Search for the cell housing the specified text and yield its [x, y] center coordinate. 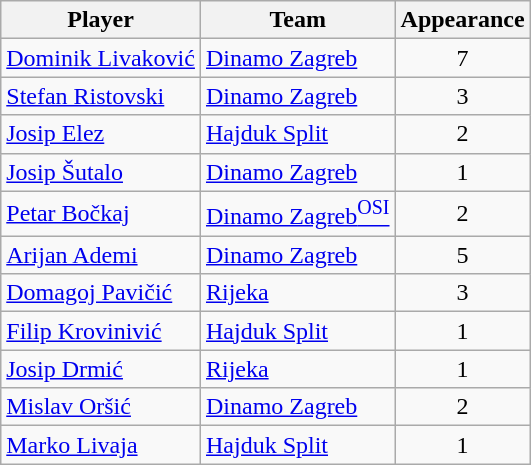
Josip Šutalo [101, 172]
Marko Livaja [101, 445]
Arijan Ademi [101, 255]
Josip Elez [101, 134]
7 [462, 58]
Stefan Ristovski [101, 96]
Josip Drmić [101, 369]
Team [298, 20]
Filip Krovinivić [101, 331]
Appearance [462, 20]
Mislav Oršić [101, 407]
Dinamo ZagrebOSI [298, 214]
Player [101, 20]
Dominik Livaković [101, 58]
Petar Bočkaj [101, 214]
Domagoj Pavičić [101, 293]
5 [462, 255]
